Locate the cell with the specified text and output its (X, Y) center coordinate. 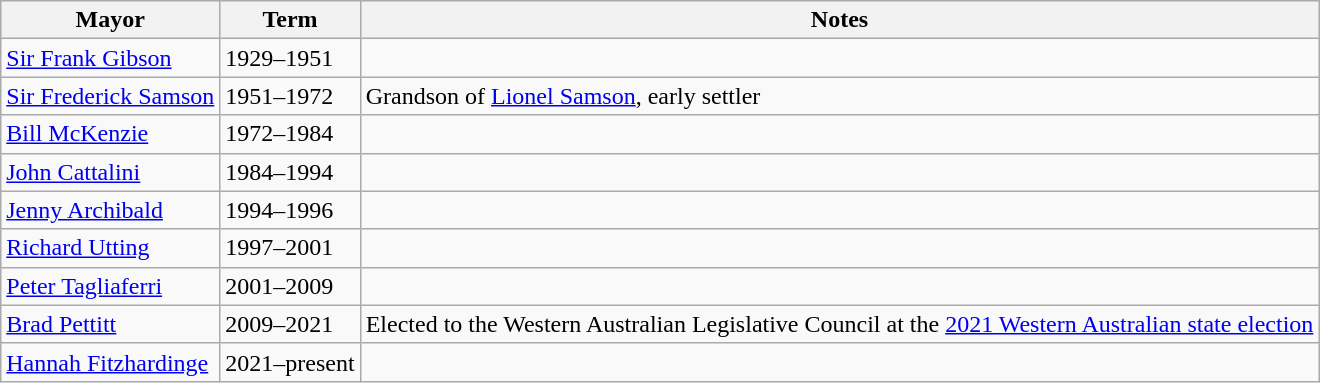
Bill McKenzie (110, 134)
Brad Pettitt (110, 324)
Notes (840, 20)
Richard Utting (110, 248)
Sir Frederick Samson (110, 96)
2001–2009 (290, 286)
2021–present (290, 362)
1984–1994 (290, 172)
Peter Tagliaferri (110, 286)
Elected to the Western Australian Legislative Council at the 2021 Western Australian state election (840, 324)
1951–1972 (290, 96)
John Cattalini (110, 172)
1994–1996 (290, 210)
1972–1984 (290, 134)
Jenny Archibald (110, 210)
2009–2021 (290, 324)
1997–2001 (290, 248)
1929–1951 (290, 58)
Grandson of Lionel Samson, early settler (840, 96)
Sir Frank Gibson (110, 58)
Mayor (110, 20)
Hannah Fitzhardinge (110, 362)
Term (290, 20)
